Capture the cell that displays the provided text and extract its [x, y] central coordinate. 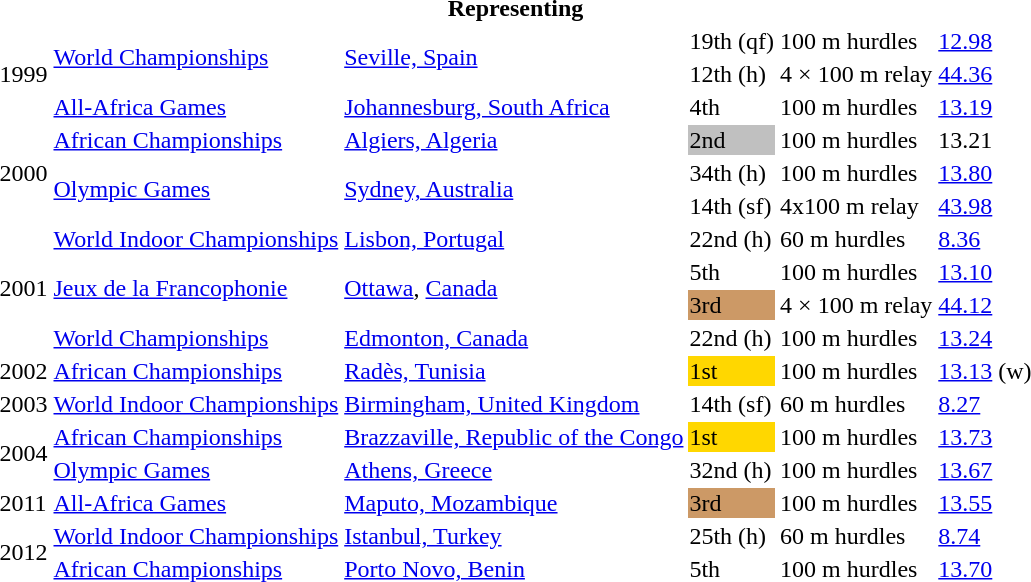
12th (h) [732, 74]
Lisbon, Portugal [514, 239]
Brazzaville, Republic of the Congo [514, 437]
4x100 m relay [856, 206]
34th (h) [732, 173]
Athens, Greece [514, 470]
Birmingham, United Kingdom [514, 404]
Johannesburg, South Africa [514, 107]
Edmonton, Canada [514, 338]
2nd [732, 140]
5th [732, 272]
Seville, Spain [514, 58]
Istanbul, Turkey [514, 536]
Radès, Tunisia [514, 371]
Algiers, Algeria [514, 140]
32nd (h) [732, 470]
Ottawa, Canada [514, 288]
19th (qf) [732, 41]
Jeux de la Francophonie [196, 288]
Sydney, Australia [514, 190]
25th (h) [732, 536]
4th [732, 107]
Maputo, Mozambique [514, 503]
